Detect which cell encompasses the target text, then output its (x, y) center coordinate. 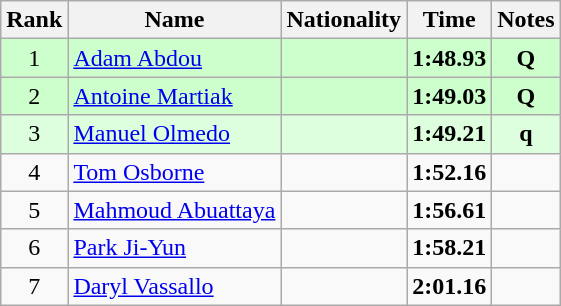
5 (34, 210)
Notes (526, 20)
7 (34, 286)
4 (34, 172)
1:58.21 (450, 248)
1:49.03 (450, 96)
3 (34, 134)
1:56.61 (450, 210)
Time (450, 20)
Mahmoud Abuattaya (174, 210)
2 (34, 96)
1:49.21 (450, 134)
Daryl Vassallo (174, 286)
Park Ji-Yun (174, 248)
Manuel Olmedo (174, 134)
Rank (34, 20)
Nationality (344, 20)
6 (34, 248)
1 (34, 58)
Tom Osborne (174, 172)
1:48.93 (450, 58)
Adam Abdou (174, 58)
Antoine Martiak (174, 96)
1:52.16 (450, 172)
2:01.16 (450, 286)
q (526, 134)
Name (174, 20)
